Determine the [X, Y] coordinate at the center of the cell enclosing the given text.  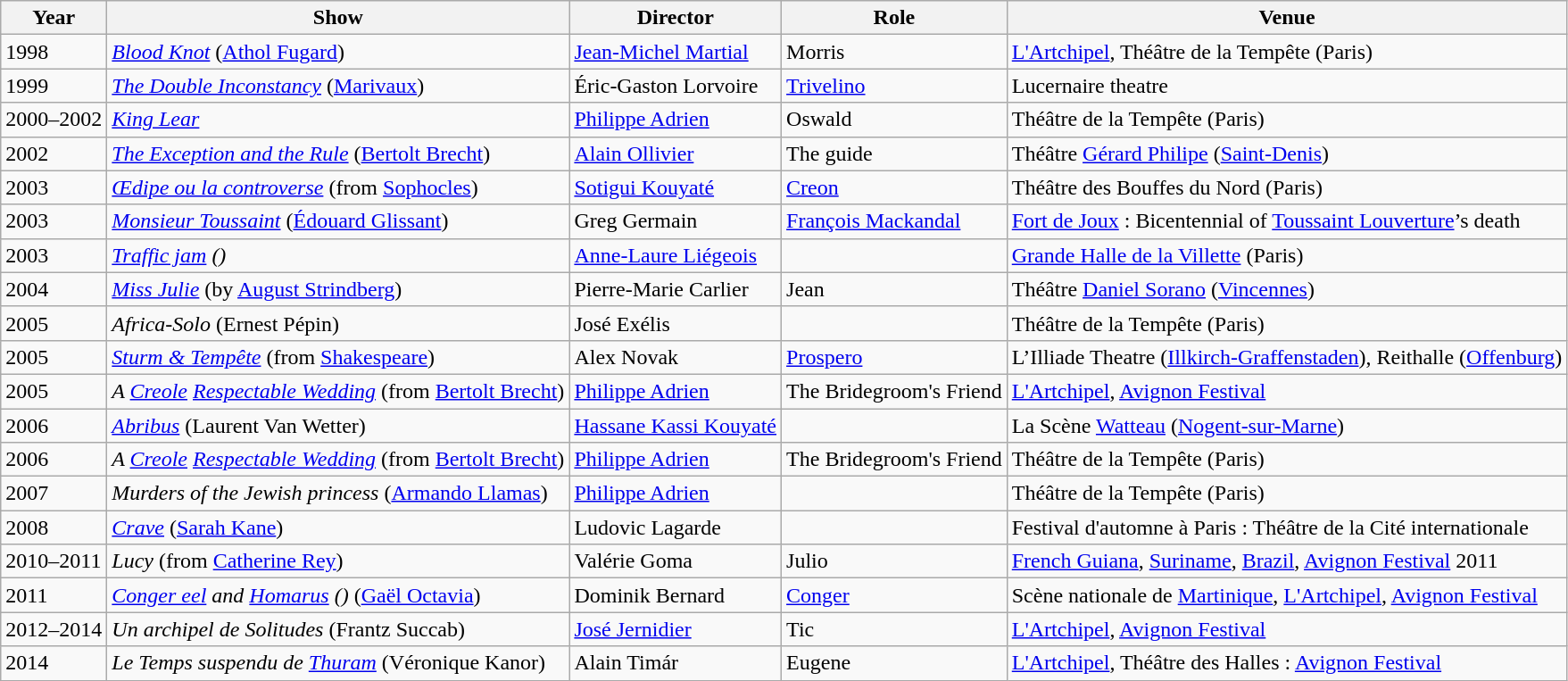
2011 [54, 595]
Anne-Laure Liégeois [676, 255]
Eugene [894, 663]
Julio [894, 561]
Valérie Goma [676, 561]
Oswald [894, 120]
The Double Inconstancy (Marivaux) [338, 86]
Murders of the Jewish princess (Armando Llamas) [338, 494]
François Mackandal [894, 221]
L'Artchipel, Théâtre de la Tempête (Paris) [1287, 52]
L'Artchipel, Théâtre des Halles : Avignon Festival [1287, 663]
2004 [54, 289]
Abribus (Laurent Van Wetter) [338, 426]
Role [894, 18]
2002 [54, 154]
Dominik Bernard [676, 595]
Creon [894, 187]
2000–2002 [54, 120]
Conger eel and Homarus () (Gaël Octavia) [338, 595]
Lucernaire theatre [1287, 86]
2012–2014 [54, 629]
Théâtre des Bouffes du Nord (Paris) [1287, 187]
Ludovic Lagarde [676, 527]
The Exception and the Rule (Bertolt Brecht) [338, 154]
Scène nationale de Martinique, L'Artchipel, Avignon Festival [1287, 595]
Blood Knot (Athol Fugard) [338, 52]
2008 [54, 527]
2010–2011 [54, 561]
Trivelino [894, 86]
Pierre-Marie Carlier [676, 289]
Fort de Joux : Bicentennial of Toussaint Louverture’s death [1287, 221]
Un archipel de Solitudes (Frantz Succab) [338, 629]
French Guiana, Suriname, Brazil, Avignon Festival 2011 [1287, 561]
Éric-Gaston Lorvoire [676, 86]
Théâtre Daniel Sorano (Vincennes) [1287, 289]
Greg Germain [676, 221]
José Exélis [676, 323]
Lucy (from Catherine Rey) [338, 561]
Alex Novak [676, 357]
Alain Timár [676, 663]
Miss Julie (by August Strindberg) [338, 289]
2007 [54, 494]
Show [338, 18]
Venue [1287, 18]
Conger [894, 595]
Œdipe ou la controverse (from Sophocles) [338, 187]
Crave (Sarah Kane) [338, 527]
Monsieur Toussaint (Édouard Glissant) [338, 221]
Sturm & Tempête (from Shakespeare) [338, 357]
José Jernidier [676, 629]
Traffic jam () [338, 255]
2014 [54, 663]
L’Illiade Theatre (Illkirch-Graffenstaden), Reithalle (Offenburg) [1287, 357]
Morris [894, 52]
1998 [54, 52]
The guide [894, 154]
Jean [894, 289]
Alain Ollivier [676, 154]
Le Temps suspendu de Thuram (Véronique Kanor) [338, 663]
Hassane Kassi Kouyaté [676, 426]
Director [676, 18]
Festival d'automne à Paris : Théâtre de la Cité internationale [1287, 527]
Tic [894, 629]
La Scène Watteau (Nogent-sur-Marne) [1287, 426]
Sotigui Kouyaté [676, 187]
Jean-Michel Martial [676, 52]
1999 [54, 86]
Prospero [894, 357]
Théâtre Gérard Philipe (Saint-Denis) [1287, 154]
Year [54, 18]
Africa-Solo (Ernest Pépin) [338, 323]
King Lear [338, 120]
Grande Halle de la Villette (Paris) [1287, 255]
